Pinpoint the cell where the given text exists, returning its [X, Y] midpoint coordinate. 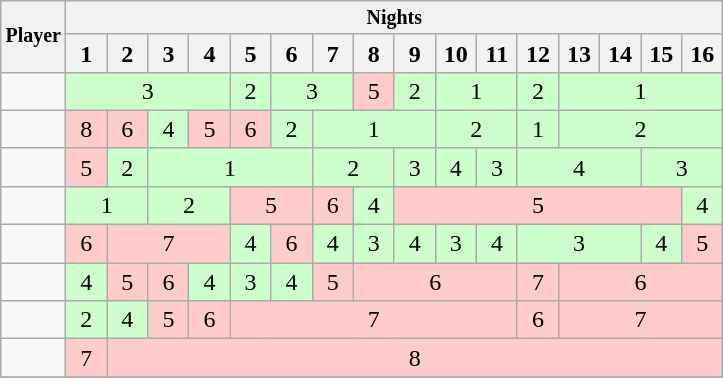
10 [456, 53]
15 [662, 53]
12 [538, 53]
9 [414, 53]
14 [620, 53]
Nights [394, 18]
16 [702, 53]
13 [578, 53]
Player [34, 37]
11 [496, 53]
